From the cell containing the given text, extract its center point as (x, y) coordinate. 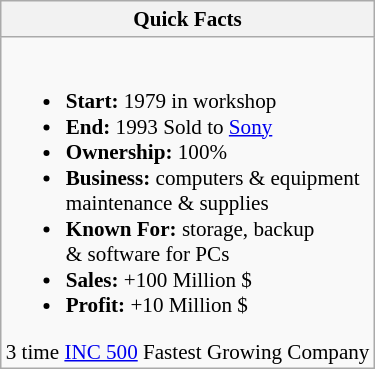
Quick Facts (188, 18)
